Output the [X, Y] coordinate of the center of the cell containing the given text.  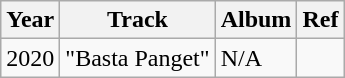
Year [30, 20]
N/A [256, 58]
"Basta Panget" [138, 58]
2020 [30, 58]
Track [138, 20]
Album [256, 20]
Ref [320, 20]
